Search for the cell housing the specified text and yield its [X, Y] center coordinate. 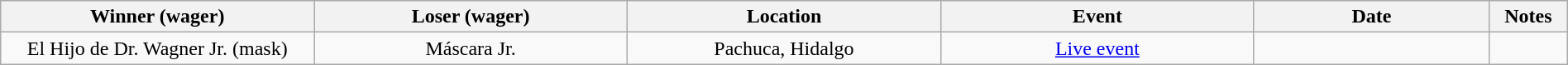
Winner (wager) [157, 17]
Event [1097, 17]
Máscara Jr. [471, 48]
Location [784, 17]
Date [1371, 17]
Live event [1097, 48]
Loser (wager) [471, 17]
Notes [1528, 17]
Pachuca, Hidalgo [784, 48]
El Hijo de Dr. Wagner Jr. (mask) [157, 48]
